Locate the cell with the specified text and output its [x, y] center coordinate. 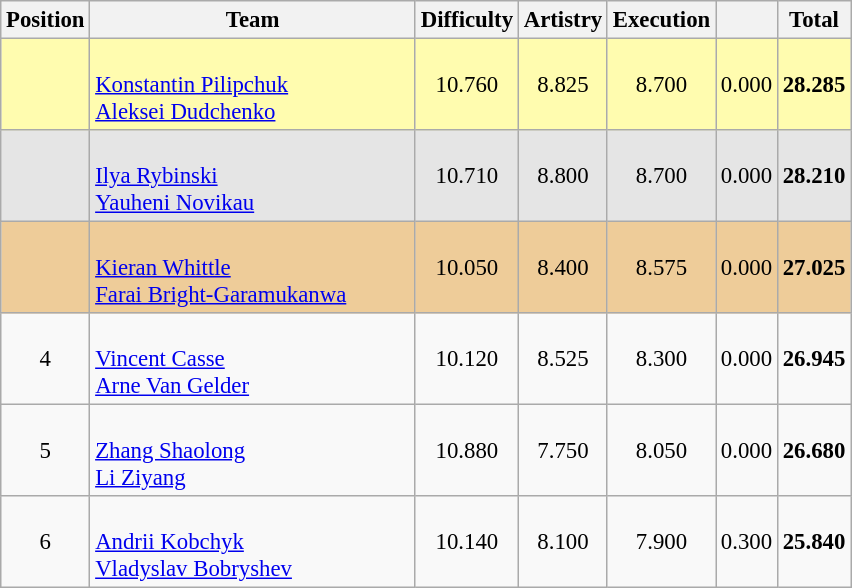
8.050 [661, 451]
Andrii KobchykVladyslav Bobryshev [253, 542]
4 [46, 359]
8.825 [562, 85]
10.880 [466, 451]
Position [46, 20]
Zhang ShaolongLi Ziyang [253, 451]
Vincent CasseArne Van Gelder [253, 359]
10.710 [466, 176]
28.285 [814, 85]
10.120 [466, 359]
8.575 [661, 268]
8.525 [562, 359]
0.300 [747, 542]
28.210 [814, 176]
6 [46, 542]
27.025 [814, 268]
Total [814, 20]
Kieran WhittleFarai Bright-Garamukanwa [253, 268]
Konstantin PilipchukAleksei Dudchenko [253, 85]
8.100 [562, 542]
Difficulty [466, 20]
7.750 [562, 451]
8.800 [562, 176]
10.140 [466, 542]
7.900 [661, 542]
Team [253, 20]
25.840 [814, 542]
26.680 [814, 451]
Execution [661, 20]
8.400 [562, 268]
Ilya RybinskiYauheni Novikau [253, 176]
Artistry [562, 20]
5 [46, 451]
8.300 [661, 359]
26.945 [814, 359]
10.050 [466, 268]
10.760 [466, 85]
